Return (X, Y) of the center of cell containing provided text 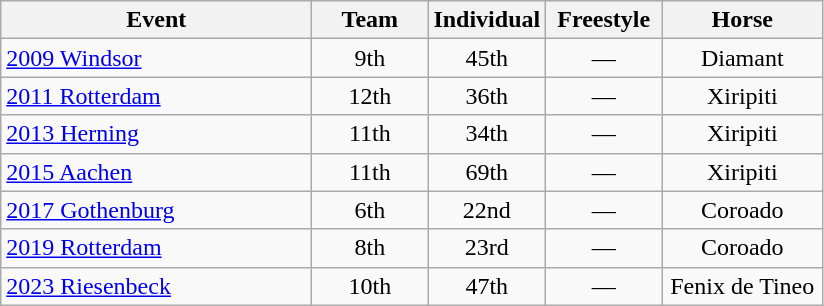
10th (370, 286)
2011 Rotterdam (156, 96)
2017 Gothenburg (156, 210)
2015 Aachen (156, 172)
Horse (742, 20)
9th (370, 58)
Fenix de Tineo (742, 286)
2013 Herning (156, 134)
Event (156, 20)
2009 Windsor (156, 58)
6th (370, 210)
12th (370, 96)
Freestyle (604, 20)
36th (487, 96)
8th (370, 248)
34th (487, 134)
2023 Riesenbeck (156, 286)
47th (487, 286)
69th (487, 172)
Diamant (742, 58)
Individual (487, 20)
Team (370, 20)
22nd (487, 210)
45th (487, 58)
2019 Rotterdam (156, 248)
23rd (487, 248)
